Find where the given text appears and provide that cell's center as (X, Y) coordinate. 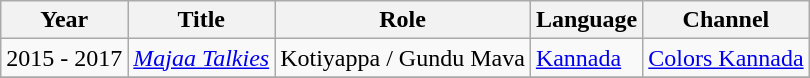
2015 - 2017 (64, 58)
Year (64, 20)
Role (403, 20)
Channel (726, 20)
Kannada (586, 58)
Title (202, 20)
Majaa Talkies (202, 58)
Colors Kannada (726, 58)
Kotiyappa / Gundu Mava (403, 58)
Language (586, 20)
